Search for the cell housing the specified text and yield its [x, y] center coordinate. 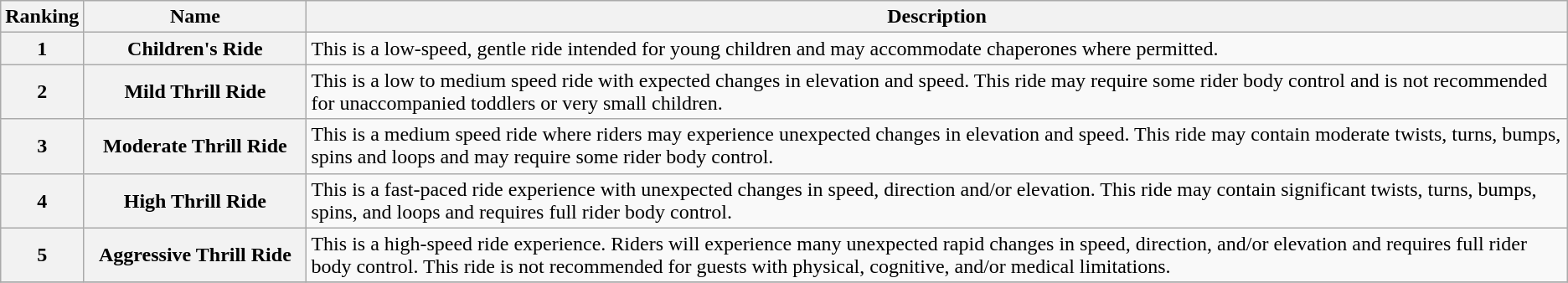
4 [42, 201]
Ranking [42, 17]
3 [42, 146]
Description [936, 17]
Mild Thrill Ride [195, 92]
5 [42, 255]
Moderate Thrill Ride [195, 146]
1 [42, 49]
Aggressive Thrill Ride [195, 255]
High Thrill Ride [195, 201]
Children's Ride [195, 49]
This is a low-speed, gentle ride intended for young children and may accommodate chaperones where permitted. [936, 49]
2 [42, 92]
Name [195, 17]
